Scan for the cell matching the given text and deliver its (x, y) coordinate at center. 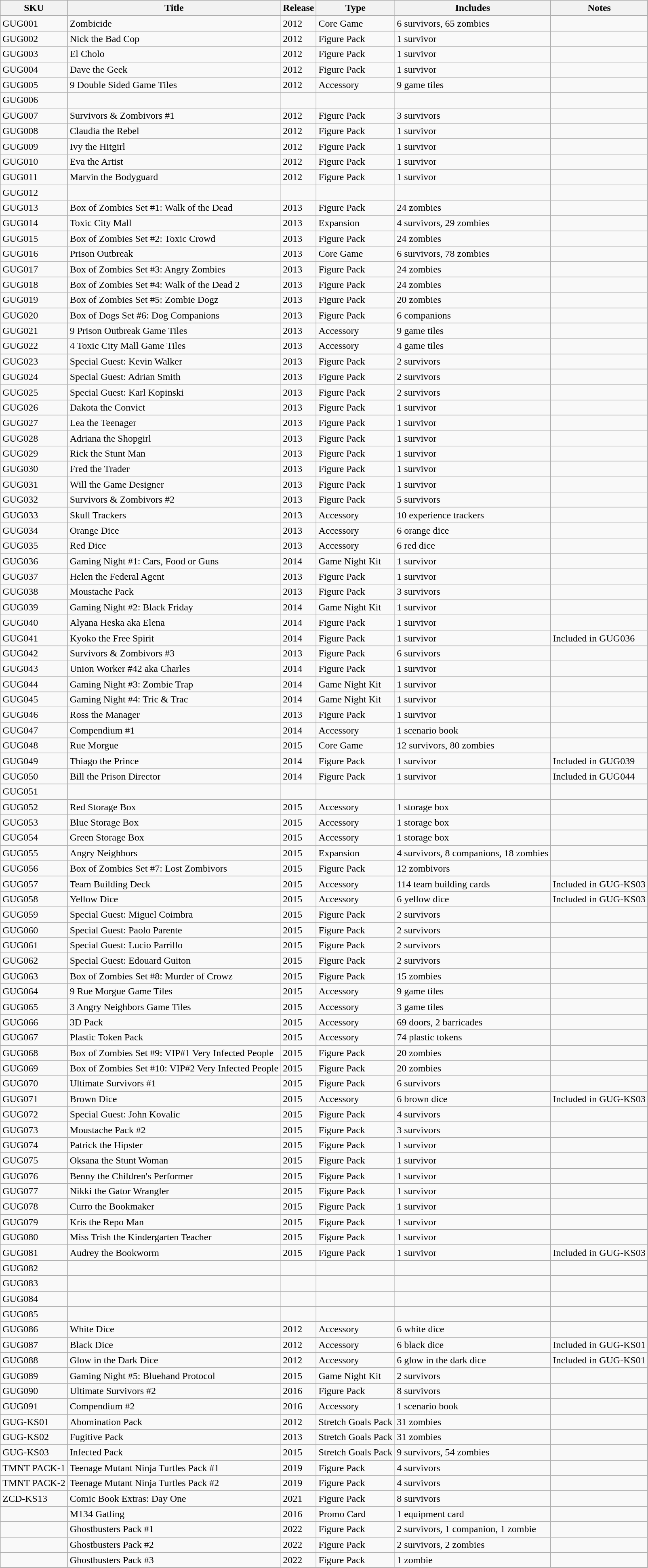
Box of Zombies Set #10: VIP#2 Very Infected People (174, 1068)
6 red dice (473, 546)
Fugitive Pack (174, 1437)
Ivy the Hitgirl (174, 146)
Orange Dice (174, 530)
15 zombies (473, 976)
Box of Zombies Set #8: Murder of Crowz (174, 976)
Alyana Heska aka Elena (174, 623)
TMNT PACK-2 (34, 1483)
6 glow in the dark dice (473, 1360)
Notes (599, 8)
Lea the Teenager (174, 423)
Moustache Pack #2 (174, 1130)
Gaming Night #2: Black Friday (174, 607)
GUG053 (34, 822)
Union Worker #42 aka Charles (174, 669)
GUG007 (34, 115)
GUG033 (34, 515)
Adriana the Shopgirl (174, 438)
White Dice (174, 1329)
GUG085 (34, 1314)
Team Building Deck (174, 884)
GUG091 (34, 1406)
GUG062 (34, 961)
1 zombie (473, 1560)
GUG026 (34, 407)
Fred the Trader (174, 469)
3 Angry Neighbors Game Tiles (174, 1007)
9 Prison Outbreak Game Tiles (174, 331)
Eva the Artist (174, 161)
6 orange dice (473, 530)
GUG074 (34, 1145)
Special Guest: Edouard Guiton (174, 961)
GUG-KS03 (34, 1453)
Benny the Children's Performer (174, 1176)
GUG-KS02 (34, 1437)
Infected Pack (174, 1453)
GUG080 (34, 1237)
Special Guest: Karl Kopinski (174, 392)
Rick the Stunt Man (174, 454)
GUG016 (34, 254)
GUG048 (34, 746)
Survivors & Zombivors #2 (174, 500)
Included in GUG044 (599, 776)
6 yellow dice (473, 899)
6 black dice (473, 1345)
Comic Book Extras: Day One (174, 1499)
El Cholo (174, 54)
Box of Zombies Set #4: Walk of the Dead 2 (174, 285)
Plastic Token Pack (174, 1038)
GUG031 (34, 484)
GUG023 (34, 361)
Marvin the Bodyguard (174, 177)
GUG056 (34, 868)
114 team building cards (473, 884)
6 survivors, 78 zombies (473, 254)
GUG067 (34, 1038)
Box of Zombies Set #7: Lost Zombivors (174, 868)
9 Rue Morgue Game Tiles (174, 992)
GUG050 (34, 776)
Type (356, 8)
GUG-KS01 (34, 1421)
Gaming Night #1: Cars, Food or Guns (174, 561)
GUG059 (34, 914)
GUG087 (34, 1345)
6 brown dice (473, 1099)
GUG045 (34, 700)
Rue Morgue (174, 746)
Brown Dice (174, 1099)
GUG070 (34, 1084)
Ultimate Survivors #2 (174, 1391)
69 doors, 2 barricades (473, 1022)
GUG017 (34, 269)
GUG079 (34, 1222)
Special Guest: Miguel Coimbra (174, 914)
GUG086 (34, 1329)
ZCD-KS13 (34, 1499)
74 plastic tokens (473, 1038)
Toxic City Mall (174, 223)
TMNT PACK-1 (34, 1468)
3D Pack (174, 1022)
GUG084 (34, 1299)
GUG025 (34, 392)
GUG065 (34, 1007)
GUG054 (34, 838)
Oksana the Stunt Woman (174, 1160)
GUG055 (34, 853)
Special Guest: Adrian Smith (174, 377)
GUG068 (34, 1053)
Yellow Dice (174, 899)
Bill the Prison Director (174, 776)
GUG044 (34, 684)
GUG083 (34, 1283)
4 Toxic City Mall Game Tiles (174, 346)
M134 Gatling (174, 1514)
Box of Zombies Set #5: Zombie Dogz (174, 300)
GUG015 (34, 239)
Release (299, 8)
GUG021 (34, 331)
GUG063 (34, 976)
6 white dice (473, 1329)
GUG030 (34, 469)
GUG090 (34, 1391)
Abomination Pack (174, 1421)
Audrey the Bookworm (174, 1253)
Box of Dogs Set #6: Dog Companions (174, 315)
Claudia the Rebel (174, 131)
GUG072 (34, 1114)
Included in GUG036 (599, 638)
GUG058 (34, 899)
GUG010 (34, 161)
GUG022 (34, 346)
Ghostbusters Pack #3 (174, 1560)
GUG073 (34, 1130)
GUG061 (34, 945)
GUG003 (34, 54)
Helen the Federal Agent (174, 576)
10 experience trackers (473, 515)
GUG034 (34, 530)
GUG078 (34, 1207)
GUG008 (34, 131)
Teenage Mutant Ninja Turtles Pack #1 (174, 1468)
Nick the Bad Cop (174, 39)
GUG024 (34, 377)
Prison Outbreak (174, 254)
Curro the Bookmaker (174, 1207)
4 survivors, 29 zombies (473, 223)
Black Dice (174, 1345)
GUG076 (34, 1176)
SKU (34, 8)
GUG006 (34, 100)
Includes (473, 8)
GUG043 (34, 669)
GUG041 (34, 638)
4 game tiles (473, 346)
Special Guest: John Kovalic (174, 1114)
Included in GUG039 (599, 761)
GUG036 (34, 561)
Survivors & Zombivors #3 (174, 653)
GUG042 (34, 653)
GUG040 (34, 623)
Nikki the Gator Wrangler (174, 1191)
Green Storage Box (174, 838)
Will the Game Designer (174, 484)
9 Double Sided Game Tiles (174, 85)
5 survivors (473, 500)
GUG088 (34, 1360)
Thiago the Prince (174, 761)
GUG052 (34, 807)
GUG029 (34, 454)
Angry Neighbors (174, 853)
GUG028 (34, 438)
GUG012 (34, 193)
GUG009 (34, 146)
GUG064 (34, 992)
GUG075 (34, 1160)
Miss Trish the Kindergarten Teacher (174, 1237)
Dave the Geek (174, 69)
GUG005 (34, 85)
Red Storage Box (174, 807)
Skull Trackers (174, 515)
Patrick the Hipster (174, 1145)
Box of Zombies Set #1: Walk of the Dead (174, 208)
GUG051 (34, 792)
Red Dice (174, 546)
GUG046 (34, 715)
Compendium #2 (174, 1406)
GUG069 (34, 1068)
6 companions (473, 315)
Ghostbusters Pack #2 (174, 1545)
Kris the Repo Man (174, 1222)
2 survivors, 2 zombies (473, 1545)
Promo Card (356, 1514)
GUG018 (34, 285)
Gaming Night #4: Tric & Trac (174, 700)
Glow in the Dark Dice (174, 1360)
GUG032 (34, 500)
12 survivors, 80 zombies (473, 746)
GUG011 (34, 177)
Box of Zombies Set #9: VIP#1 Very Infected People (174, 1053)
GUG037 (34, 576)
Ghostbusters Pack #1 (174, 1529)
GUG004 (34, 69)
GUG057 (34, 884)
GUG089 (34, 1375)
6 survivors, 65 zombies (473, 23)
Blue Storage Box (174, 822)
Teenage Mutant Ninja Turtles Pack #2 (174, 1483)
GUG081 (34, 1253)
Special Guest: Lucio Parrillo (174, 945)
GUG001 (34, 23)
GUG013 (34, 208)
Ross the Manager (174, 715)
GUG066 (34, 1022)
GUG035 (34, 546)
Dakota the Convict (174, 407)
Survivors & Zombivors #1 (174, 115)
9 survivors, 54 zombies (473, 1453)
GUG014 (34, 223)
GUG071 (34, 1099)
GUG077 (34, 1191)
Zombicide (174, 23)
GUG039 (34, 607)
Moustache Pack (174, 592)
Ultimate Survivors #1 (174, 1084)
2 survivors, 1 companion, 1 zombie (473, 1529)
Box of Zombies Set #3: Angry Zombies (174, 269)
GUG002 (34, 39)
GUG019 (34, 300)
Gaming Night #3: Zombie Trap (174, 684)
GUG020 (34, 315)
GUG049 (34, 761)
12 zombivors (473, 868)
GUG047 (34, 730)
3 game tiles (473, 1007)
Gaming Night #5: Bluehand Protocol (174, 1375)
1 equipment card (473, 1514)
Title (174, 8)
Box of Zombies Set #2: Toxic Crowd (174, 239)
Special Guest: Paolo Parente (174, 930)
Kyoko the Free Spirit (174, 638)
GUG027 (34, 423)
Compendium #1 (174, 730)
2021 (299, 1499)
GUG038 (34, 592)
4 survivors, 8 companions, 18 zombies (473, 853)
GUG082 (34, 1268)
Special Guest: Kevin Walker (174, 361)
GUG060 (34, 930)
